Search for the cell housing the specified text and yield its [X, Y] center coordinate. 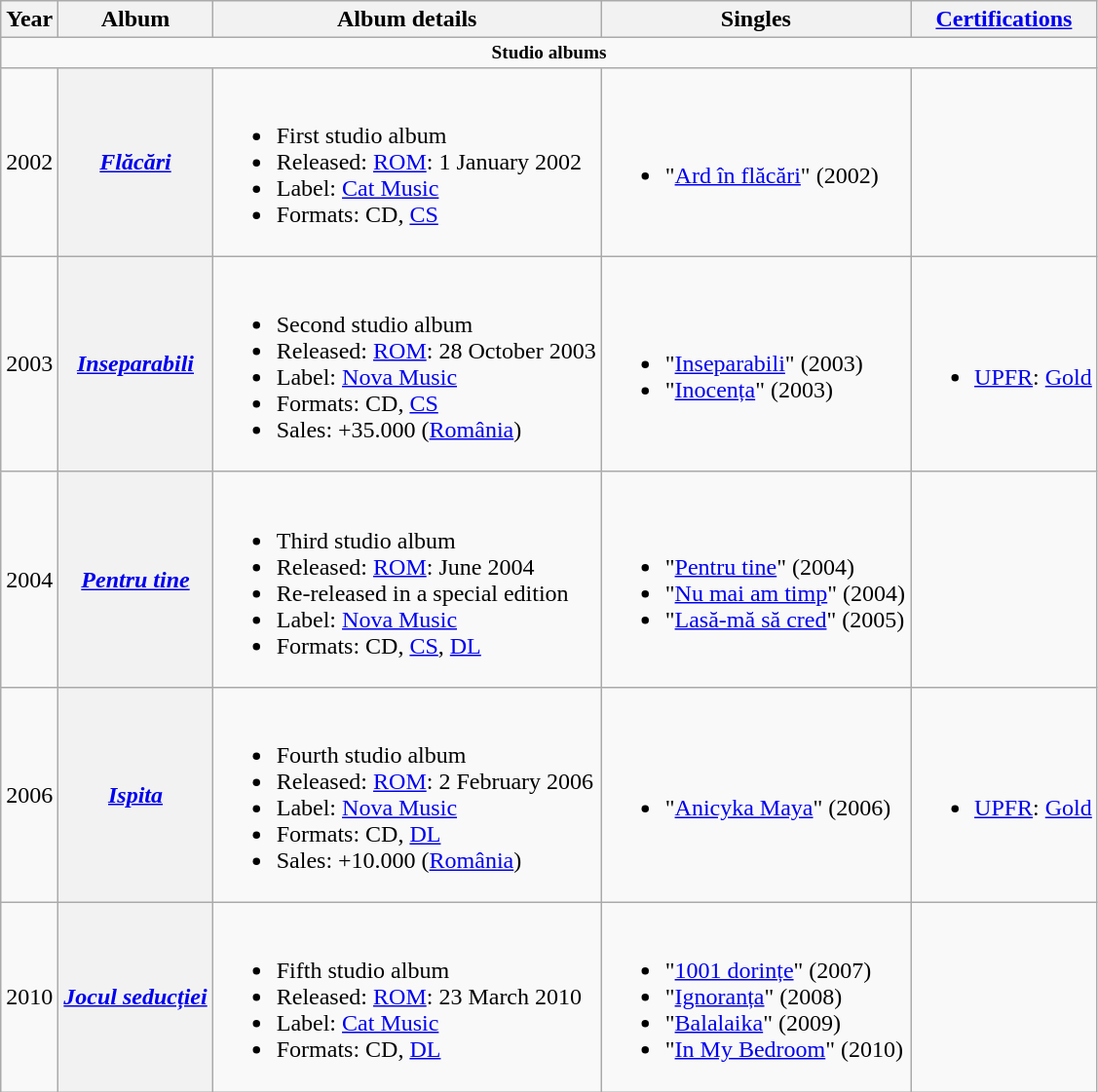
Flăcări [135, 162]
"1001 dorințe" (2007)"Ignoranța" (2008)"Balalaika" (2009)"In My Bedroom" (2010) [756, 997]
Fifth studio albumReleased: ROM: 23 March 2010Label: Cat MusicFormats: CD, DL [407, 997]
Second studio albumReleased: ROM: 28 October 2003Label: Nova MusicFormats: CD, CSSales: +35.000 (România) [407, 364]
Singles [756, 19]
Third studio albumReleased: ROM: June 2004Re-released in a special editionLabel: Nova MusicFormats: CD, CS, DL [407, 579]
2003 [29, 364]
Pentru tine [135, 579]
Year [29, 19]
Fourth studio albumReleased: ROM: 2 February 2006Label: Nova MusicFormats: CD, DLSales: +10.000 (România) [407, 795]
Jocul seducției [135, 997]
Album [135, 19]
Inseparabili [135, 364]
Certifications [1004, 19]
Ispita [135, 795]
Album details [407, 19]
2010 [29, 997]
"Anicyka Maya" (2006) [756, 795]
"Ard în flăcări" (2002) [756, 162]
Studio albums [549, 53]
2002 [29, 162]
First studio albumReleased: ROM: 1 January 2002Label: Cat MusicFormats: CD, CS [407, 162]
2006 [29, 795]
"Pentru tine" (2004)"Nu mai am timp" (2004)"Lasă-mă să cred" (2005) [756, 579]
"Inseparabili" (2003)"Inocența" (2003) [756, 364]
2004 [29, 579]
